Return (X, Y) of the center of cell containing provided text 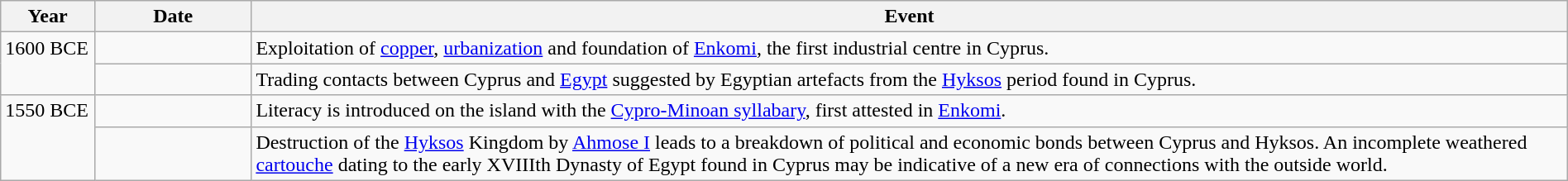
Literacy is introduced on the island with the Cypro-Minoan syllabary, first attested in Enkomi. (910, 111)
Year (48, 17)
Trading contacts between Cyprus and Egypt suggested by Egyptian artefacts from the Hyksos period found in Cyprus. (910, 79)
Event (910, 17)
Date (172, 17)
Exploitation of copper, urbanization and foundation of Enkomi, the first industrial centre in Cyprus. (910, 48)
1550 BCE (48, 137)
1600 BCE (48, 64)
